Pinpoint the cell where the given text exists, returning its (X, Y) midpoint coordinate. 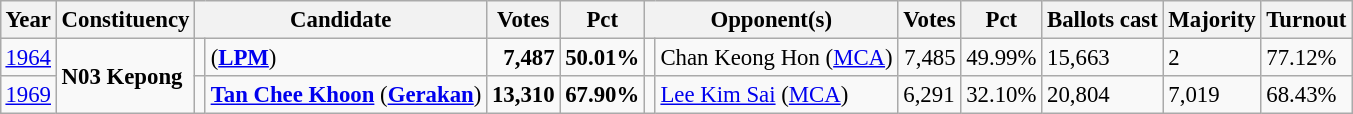
7,485 (930, 57)
67.90% (602, 95)
68.43% (1306, 95)
2 (1212, 57)
1964 (28, 57)
Ballots cast (1102, 20)
32.10% (1002, 95)
Majority (1212, 20)
1969 (28, 95)
Opponent(s) (772, 20)
7,487 (524, 57)
Turnout (1306, 20)
13,310 (524, 95)
7,019 (1212, 95)
(LPM) (346, 57)
Tan Chee Khoon (Gerakan) (346, 95)
Candidate (341, 20)
N03 Kepong (125, 76)
77.12% (1306, 57)
50.01% (602, 57)
Constituency (125, 20)
20,804 (1102, 95)
49.99% (1002, 57)
Year (28, 20)
6,291 (930, 95)
Chan Keong Hon (MCA) (776, 57)
15,663 (1102, 57)
Lee Kim Sai (MCA) (776, 95)
